Find where the given text appears and provide that cell's center as [X, Y] coordinate. 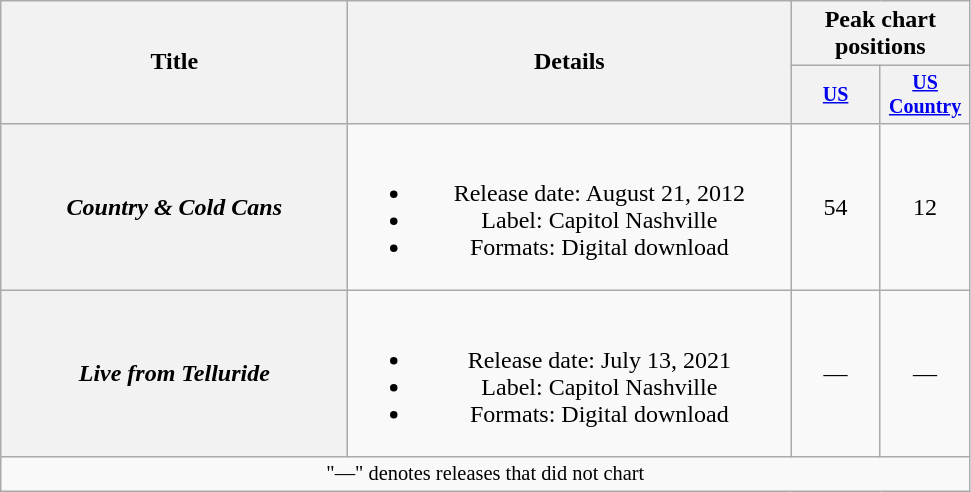
Country & Cold Cans [174, 206]
Release date: July 13, 2021Label: Capitol NashvilleFormats: Digital download [570, 374]
US Country [924, 94]
"—" denotes releases that did not chart [486, 474]
Title [174, 62]
Release date: August 21, 2012Label: Capitol NashvilleFormats: Digital download [570, 206]
Live from Telluride [174, 374]
12 [924, 206]
54 [836, 206]
US [836, 94]
Peak chartpositions [880, 34]
Details [570, 62]
